For the text-containing cell, return its midpoint in [X, Y] coordinate format. 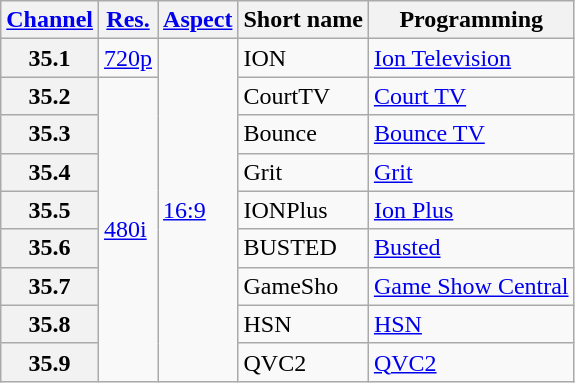
Ion Television [471, 58]
16:9 [198, 210]
35.3 [50, 134]
Channel [50, 20]
CourtTV [303, 96]
720p [128, 58]
Aspect [198, 20]
35.6 [50, 248]
Ion Plus [471, 210]
35.5 [50, 210]
ION [303, 58]
GameSho [303, 286]
Programming [471, 20]
BUSTED [303, 248]
Busted [471, 248]
Short name [303, 20]
Bounce TV [471, 134]
IONPlus [303, 210]
35.4 [50, 172]
480i [128, 229]
Court TV [471, 96]
35.2 [50, 96]
35.1 [50, 58]
35.7 [50, 286]
Res. [128, 20]
Game Show Central [471, 286]
Bounce [303, 134]
35.9 [50, 362]
35.8 [50, 324]
